Scan for the cell matching the given text and deliver its [x, y] coordinate at center. 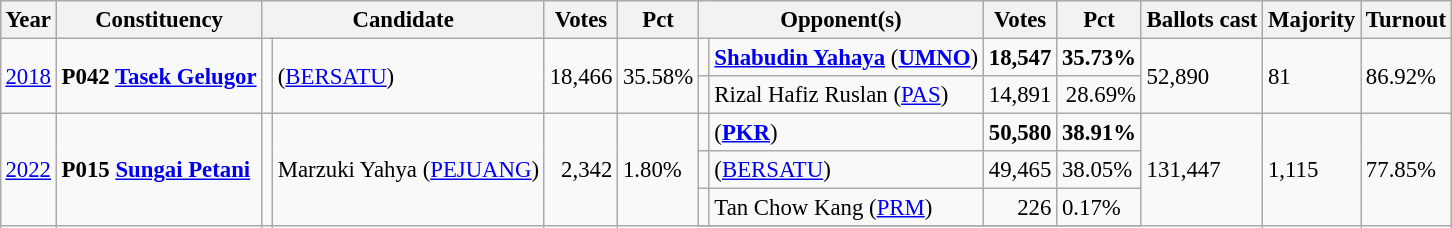
P042 Tasek Gelugor [159, 76]
35.73% [1100, 57]
(PKR) [846, 133]
38.05% [1100, 170]
Shabudin Yahaya (UMNO) [846, 57]
Opponent(s) [840, 20]
131,447 [1202, 170]
18,547 [1020, 57]
2018 [28, 76]
Candidate [404, 20]
35.58% [658, 76]
P015 Sungai Petani [159, 170]
77.85% [1406, 170]
28.69% [1100, 95]
1.80% [658, 170]
0.17% [1100, 208]
1,115 [1312, 170]
226 [1020, 208]
38.91% [1100, 133]
Turnout [1406, 20]
14,891 [1020, 95]
81 [1312, 76]
Tan Chow Kang (PRM) [846, 208]
2022 [28, 170]
49,465 [1020, 170]
86.92% [1406, 76]
2,342 [580, 170]
Year [28, 20]
52,890 [1202, 76]
Marzuki Yahya (PEJUANG) [408, 170]
18,466 [580, 76]
Rizal Hafiz Ruslan (PAS) [846, 95]
Majority [1312, 20]
Ballots cast [1202, 20]
Constituency [159, 20]
50,580 [1020, 133]
